Pinpoint the cell where the given text exists, returning its [X, Y] midpoint coordinate. 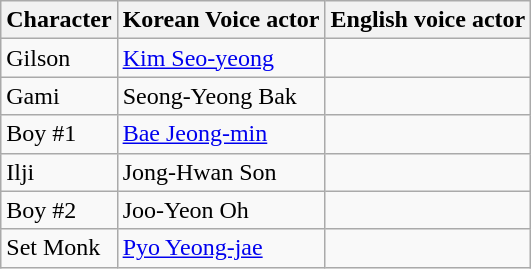
Pyo Yeong-jae [221, 248]
Gami [59, 96]
Korean Voice actor [221, 20]
Joo-Yeon Oh [221, 210]
Ilji [59, 172]
Character [59, 20]
Kim Seo-yeong [221, 58]
Jong-Hwan Son [221, 172]
English voice actor [428, 20]
Bae Jeong-min [221, 134]
Boy #1 [59, 134]
Boy #2 [59, 210]
Seong-Yeong Bak [221, 96]
Gilson [59, 58]
Set Monk [59, 248]
